Provide the [X, Y] coordinate of the cell's center where the given text is located.  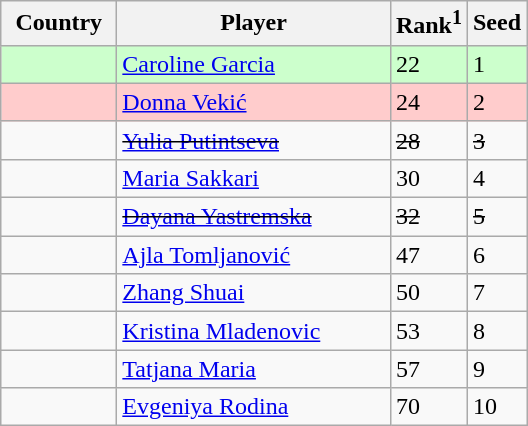
Kristina Mladenovic [254, 331]
32 [428, 217]
6 [496, 255]
2 [496, 102]
Seed [496, 24]
8 [496, 331]
Player [254, 24]
Country [59, 24]
Dayana Yastremska [254, 217]
47 [428, 255]
22 [428, 64]
50 [428, 293]
30 [428, 178]
57 [428, 369]
10 [496, 407]
53 [428, 331]
3 [496, 140]
7 [496, 293]
4 [496, 178]
28 [428, 140]
Rank1 [428, 24]
Tatjana Maria [254, 369]
Zhang Shuai [254, 293]
70 [428, 407]
5 [496, 217]
9 [496, 369]
Evgeniya Rodina [254, 407]
1 [496, 64]
Ajla Tomljanović [254, 255]
Caroline Garcia [254, 64]
Donna Vekić [254, 102]
Yulia Putintseva [254, 140]
Maria Sakkari [254, 178]
24 [428, 102]
